For the text-containing cell, return its midpoint in (X, Y) coordinate format. 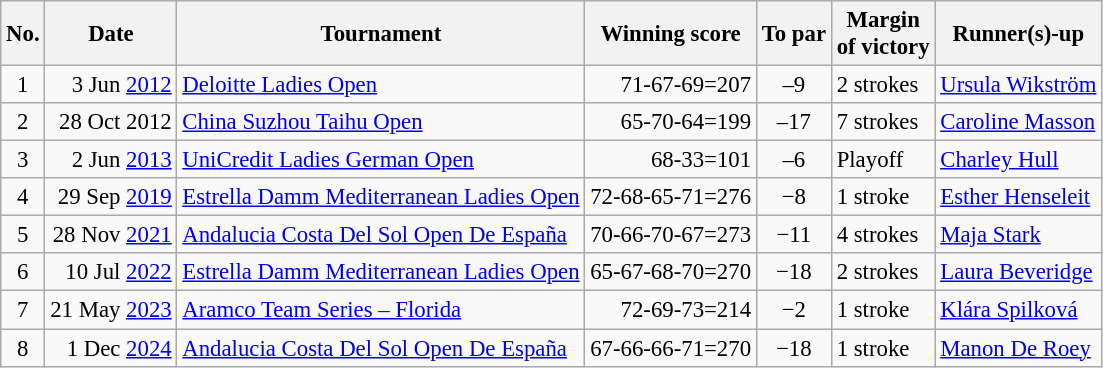
−2 (794, 310)
–9 (794, 85)
28 Oct 2012 (111, 122)
65-67-68-70=270 (671, 273)
Playoff (883, 160)
–6 (794, 160)
Aramco Team Series – Florida (381, 310)
10 Jul 2022 (111, 273)
Maja Stark (1018, 235)
Charley Hull (1018, 160)
Marginof victory (883, 34)
1 (23, 85)
72-68-65-71=276 (671, 197)
67-66-66-71=270 (671, 348)
−8 (794, 197)
65-70-64=199 (671, 122)
Laura Beveridge (1018, 273)
Runner(s)-up (1018, 34)
8 (23, 348)
Caroline Masson (1018, 122)
Ursula Wikström (1018, 85)
2 Jun 2013 (111, 160)
2 (23, 122)
6 (23, 273)
3 (23, 160)
China Suzhou Taihu Open (381, 122)
Klára Spilková (1018, 310)
Date (111, 34)
7 strokes (883, 122)
Esther Henseleit (1018, 197)
Tournament (381, 34)
4 strokes (883, 235)
–17 (794, 122)
68-33=101 (671, 160)
7 (23, 310)
3 Jun 2012 (111, 85)
No. (23, 34)
5 (23, 235)
71-67-69=207 (671, 85)
To par (794, 34)
−11 (794, 235)
Manon De Roey (1018, 348)
4 (23, 197)
28 Nov 2021 (111, 235)
1 Dec 2024 (111, 348)
UniCredit Ladies German Open (381, 160)
Deloitte Ladies Open (381, 85)
29 Sep 2019 (111, 197)
Winning score (671, 34)
72-69-73=214 (671, 310)
21 May 2023 (111, 310)
70-66-70-67=273 (671, 235)
